Output the (X, Y) coordinate of the center of the cell containing the given text.  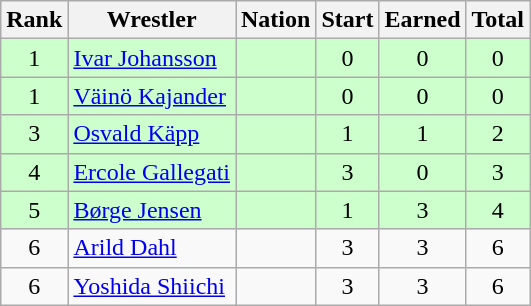
Nation (276, 20)
Ivar Johansson (152, 58)
Väinö Kajander (152, 96)
Osvald Käpp (152, 134)
Total (498, 20)
Wrestler (152, 20)
Rank (34, 20)
5 (34, 210)
Børge Jensen (152, 210)
Yoshida Shiichi (152, 286)
Start (348, 20)
Earned (422, 20)
2 (498, 134)
Arild Dahl (152, 248)
Ercole Gallegati (152, 172)
